Locate the cell with the specified text and output its (X, Y) center coordinate. 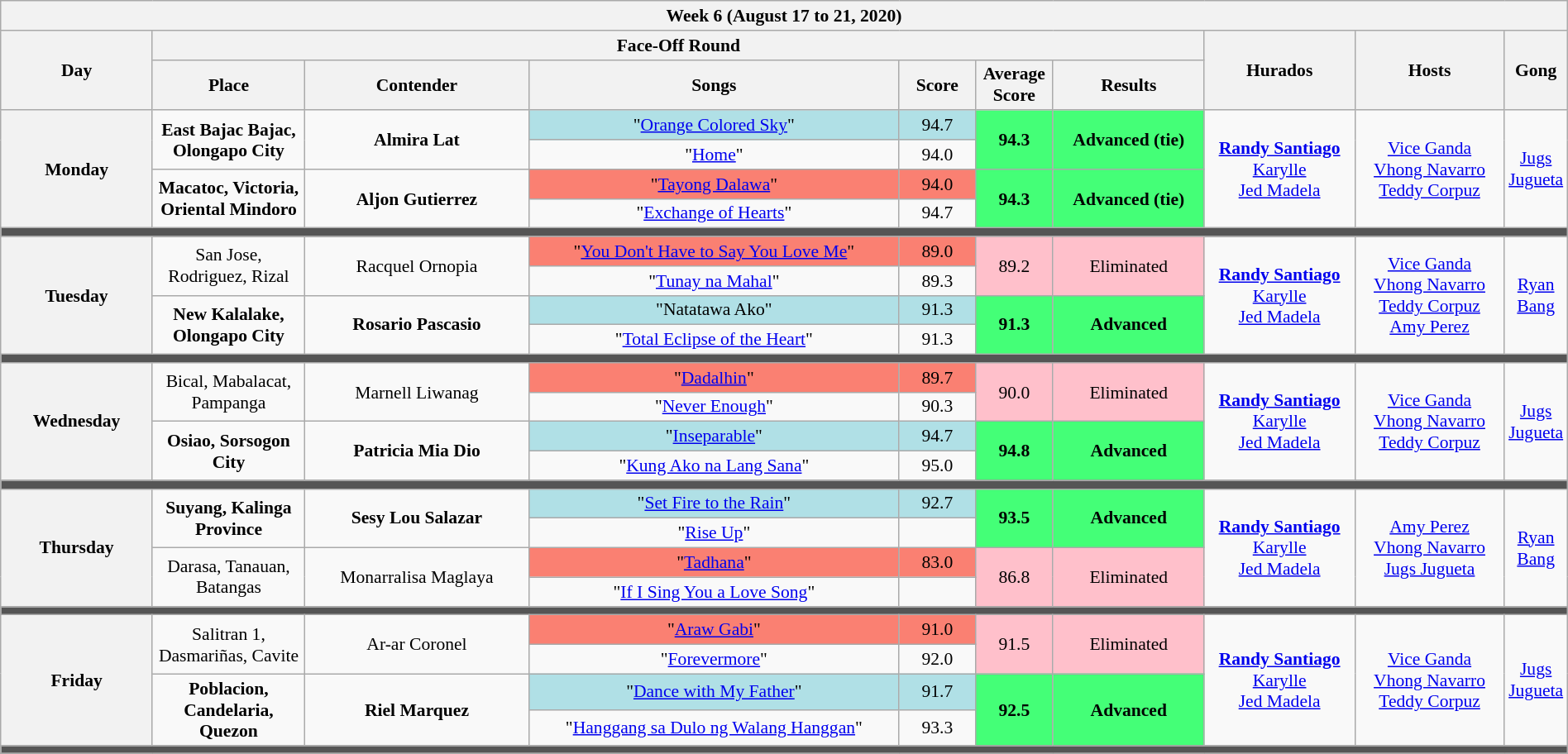
91.0 (937, 630)
91.5 (1014, 645)
"Dance with My Father" (714, 691)
"Tadhana" (714, 563)
89.0 (937, 251)
Bical, Mabalacat, Pampanga (228, 392)
Monday (77, 169)
Macatoc, Victoria, Oriental Mindoro (228, 198)
"Exchange of Hearts" (714, 213)
Average Score (1014, 84)
"Inseparable" (714, 437)
Darasa, Tanauan, Batangas (228, 577)
89.7 (937, 378)
89.2 (1014, 266)
Aljon Gutierrez (417, 198)
Monarralisa Maglaya (417, 577)
"Kung Ako na Lang Sana" (714, 466)
Contender (417, 84)
"Never Enough" (714, 407)
Rosario Pascasio (417, 324)
East Bajac Bajac, Olongapo City (228, 141)
93.5 (1014, 518)
"Araw Gabi" (714, 630)
91.7 (937, 691)
New Kalalake, Olongapo City (228, 324)
Marnell Liwanag (417, 392)
"Natatawa Ako" (714, 310)
Ar-ar Coronel (417, 645)
Suyang, Kalinga Province (228, 518)
"Set Fire to the Rain" (714, 503)
Tuesday (77, 295)
Day (77, 71)
Gong (1536, 71)
"Tayong Dalawa" (714, 184)
Results (1128, 84)
Songs (714, 84)
89.3 (937, 281)
Patricia Mia Dio (417, 451)
Score (937, 84)
Thursday (77, 547)
Sesy Lou Salazar (417, 518)
Week 6 (August 17 to 21, 2020) (784, 16)
93.3 (937, 728)
"Orange Colored Sky" (714, 126)
"Rise Up" (714, 533)
Friday (77, 680)
"Total Eclipse of the Heart" (714, 340)
"Home" (714, 155)
Place (228, 84)
92.0 (937, 660)
92.7 (937, 503)
"You Don't Have to Say You Love Me" (714, 251)
86.8 (1014, 577)
95.0 (937, 466)
"Hanggang sa Dulo ng Walang Hanggan" (714, 728)
90.0 (1014, 392)
Racquel Ornopia (417, 266)
San Jose, Rodriguez, Rizal (228, 266)
"Tunay na Mahal" (714, 281)
Hosts (1429, 71)
Osiao, Sorsogon City (228, 451)
Vice Ganda Vhong Navarro Teddy Corpuz Amy Perez (1429, 295)
"Dadalhin" (714, 378)
92.5 (1014, 709)
Riel Marquez (417, 709)
"If I Sing You a Love Song" (714, 592)
"Forevermore" (714, 660)
Wednesday (77, 422)
83.0 (937, 563)
90.3 (937, 407)
94.8 (1014, 451)
Poblacion, Candelaria, Quezon (228, 709)
Salitran 1, Dasmariñas, Cavite (228, 645)
Almira Lat (417, 141)
Hurados (1279, 71)
Amy Perez Vhong NavarroJugs Jugueta (1429, 547)
Face-Off Round (678, 45)
